Extract the (X, Y) coordinate from the center of the cell holding the provided text.  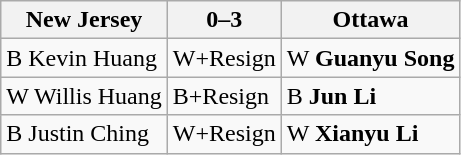
B Justin Ching (84, 134)
B+Resign (224, 96)
W Xianyu Li (370, 134)
B Kevin Huang (84, 58)
B Jun Li (370, 96)
W Guanyu Song (370, 58)
Ottawa (370, 20)
0–3 (224, 20)
W Willis Huang (84, 96)
New Jersey (84, 20)
